Search for the cell housing the specified text and yield its [X, Y] center coordinate. 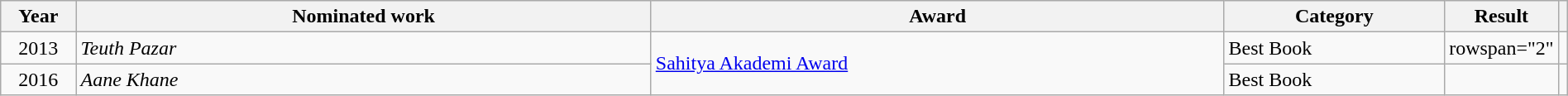
Nominated work [364, 17]
Teuth Pazar [364, 48]
rowspan="2" [1502, 48]
Aane Khane [364, 79]
Category [1335, 17]
Year [38, 17]
2016 [38, 79]
Sahitya Akademi Award [938, 64]
2013 [38, 48]
Result [1502, 17]
Award [938, 17]
